Provide the (x, y) coordinate of the cell's center where the given text is located.  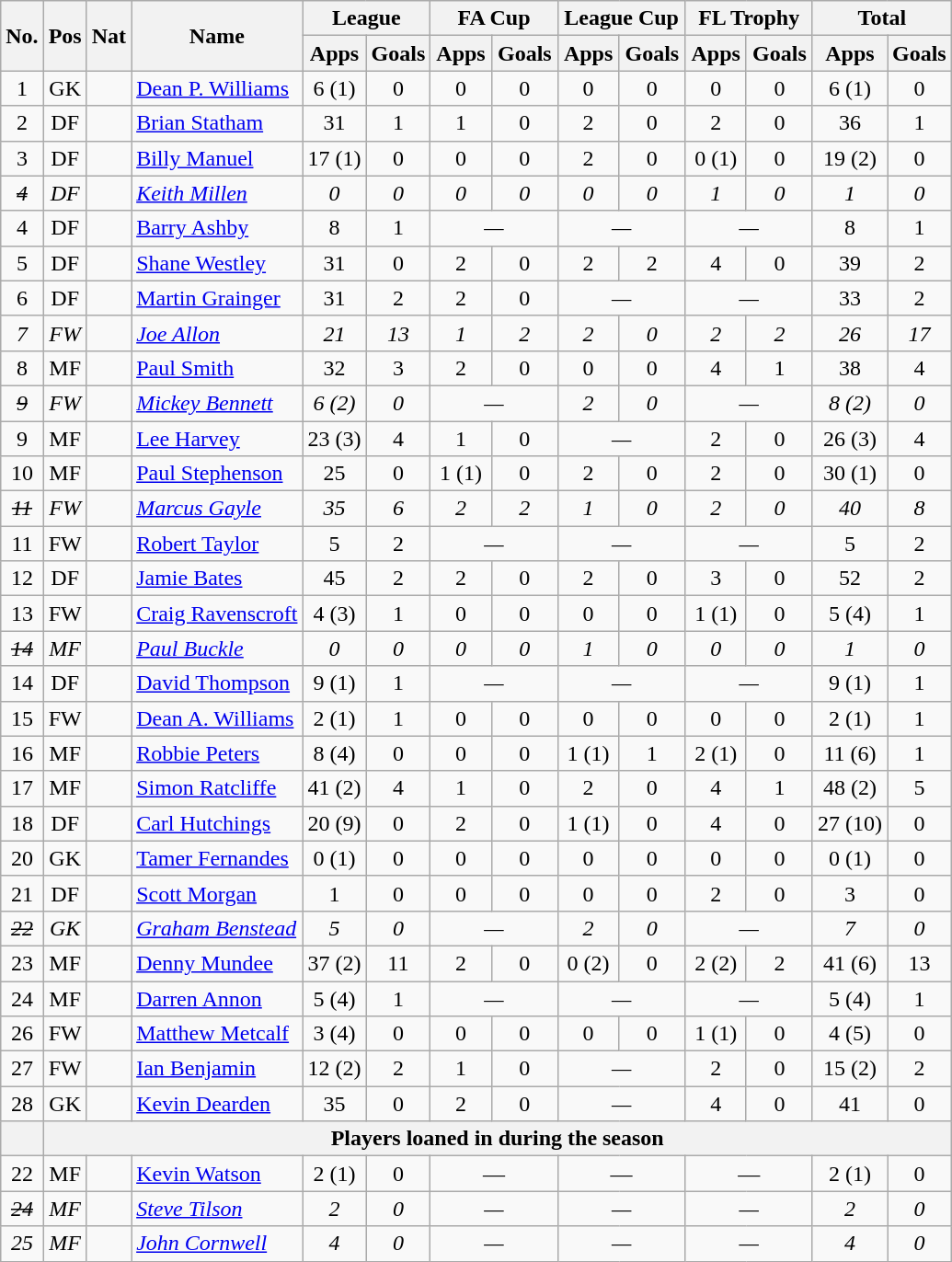
Name (217, 36)
4 (3) (335, 614)
8 (2) (850, 403)
37 (2) (335, 963)
32 (335, 368)
John Cornwell (217, 1244)
39 (850, 263)
45 (335, 579)
Steve Tilson (217, 1209)
Kevin Watson (217, 1174)
Darren Annon (217, 998)
11 (6) (850, 753)
27 (10) (850, 823)
Lee Harvey (217, 439)
10 (22, 474)
17 (1) (335, 158)
6 (2) (335, 403)
19 (2) (850, 158)
League (366, 18)
Martin Grainger (217, 298)
38 (850, 368)
30 (1) (850, 474)
Marcus Gayle (217, 509)
Jamie Bates (217, 579)
Total (881, 18)
41 (850, 1104)
Denny Mundee (217, 963)
23 (3) (335, 439)
15 (2) (850, 1069)
Barry Ashby (217, 228)
12 (2) (335, 1069)
Paul Stephenson (217, 474)
FL Trophy (749, 18)
40 (850, 509)
Tamer Fernandes (217, 858)
0 (2) (589, 963)
David Thompson (217, 683)
2 (2) (716, 963)
Pos (64, 36)
8 (4) (335, 753)
20 (9) (335, 823)
16 (22, 753)
FA Cup (495, 18)
Kevin Dearden (217, 1104)
18 (22, 823)
Scott Morgan (217, 893)
3 (4) (335, 1034)
League Cup (622, 18)
Ian Benjamin (217, 1069)
Joe Allon (217, 333)
48 (2) (850, 788)
Players loaned in during the season (497, 1139)
Dean P. Williams (217, 88)
27 (22, 1069)
33 (850, 298)
Robert Taylor (217, 544)
20 (22, 858)
Matthew Metcalf (217, 1034)
Shane Westley (217, 263)
26 (3) (850, 439)
Nat (109, 36)
28 (22, 1104)
41 (2) (335, 788)
15 (22, 718)
Mickey Bennett (217, 403)
Robbie Peters (217, 753)
4 (5) (850, 1034)
36 (850, 123)
No. (22, 36)
Billy Manuel (217, 158)
41 (6) (850, 963)
Craig Ravenscroft (217, 614)
Carl Hutchings (217, 823)
Simon Ratcliffe (217, 788)
Paul Buckle (217, 648)
23 (22, 963)
Graham Benstead (217, 928)
Brian Statham (217, 123)
Paul Smith (217, 368)
Dean A. Williams (217, 718)
Keith Millen (217, 193)
52 (850, 579)
12 (22, 579)
